Capture the cell that displays the provided text and extract its [x, y] central coordinate. 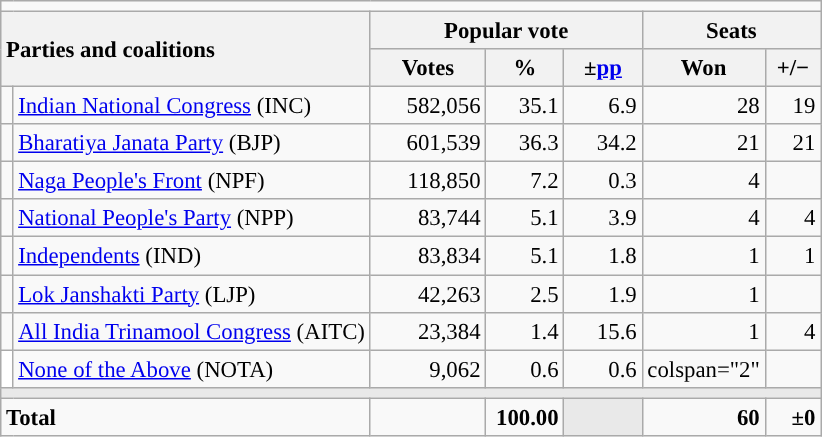
Seats [732, 31]
0.3 [603, 181]
colspan="2" [704, 369]
19 [793, 106]
35.1 [525, 106]
+/− [793, 68]
1.8 [603, 256]
None of the Above (NOTA) [192, 369]
Independents (IND) [192, 256]
83,744 [428, 219]
60 [704, 417]
Votes [428, 68]
83,834 [428, 256]
% [525, 68]
Parties and coalitions [186, 50]
7.2 [525, 181]
118,850 [428, 181]
601,539 [428, 143]
Lok Janshakti Party (LJP) [192, 294]
6.9 [603, 106]
1.4 [525, 331]
582,056 [428, 106]
9,062 [428, 369]
Bharatiya Janata Party (BJP) [192, 143]
3.9 [603, 219]
34.2 [603, 143]
23,384 [428, 331]
National People's Party (NPP) [192, 219]
Total [186, 417]
36.3 [525, 143]
All India Trinamool Congress (AITC) [192, 331]
2.5 [525, 294]
100.00 [525, 417]
Indian National Congress (INC) [192, 106]
Won [704, 68]
1.9 [603, 294]
±pp [603, 68]
±0 [793, 417]
15.6 [603, 331]
42,263 [428, 294]
28 [704, 106]
Naga People's Front (NPF) [192, 181]
Popular vote [506, 31]
